Capture the cell that displays the provided text and extract its (X, Y) central coordinate. 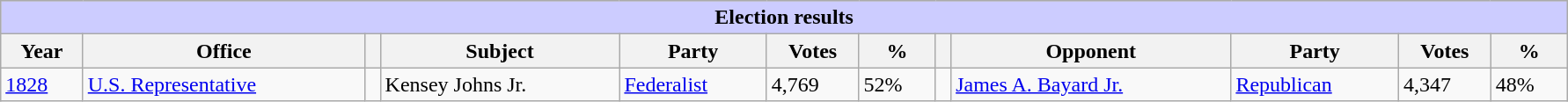
1828 (42, 84)
48% (1529, 84)
U.S. Representative (223, 84)
4,347 (1445, 84)
James A. Bayard Jr. (1091, 84)
Republican (1315, 84)
Subject (500, 51)
Election results (785, 18)
Federalist (693, 84)
4,769 (813, 84)
Office (223, 51)
Opponent (1091, 51)
52% (898, 84)
Year (42, 51)
Kensey Johns Jr. (500, 84)
